For the text-containing cell, return its midpoint in [x, y] coordinate format. 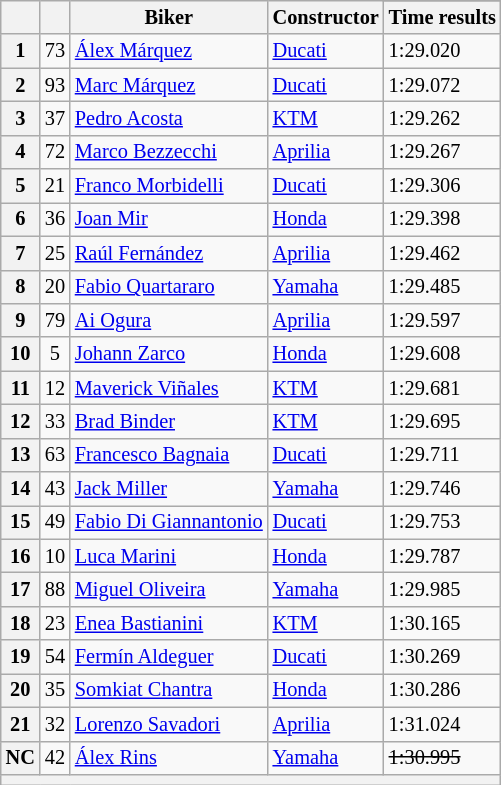
1:29.597 [442, 320]
7 [20, 253]
Enea Bastianini [169, 623]
Miguel Oliveira [169, 589]
Pedro Acosta [169, 118]
NC [20, 758]
1:29.985 [442, 589]
Somkiat Chantra [169, 690]
1:29.608 [442, 354]
Fermín Aldeguer [169, 657]
Álex Márquez [169, 51]
Marco Bezzecchi [169, 152]
1:29.746 [442, 489]
3 [20, 118]
Fabio Quartararo [169, 287]
1:29.072 [442, 85]
63 [55, 455]
1 [20, 51]
1:29.462 [442, 253]
Álex Rins [169, 758]
Brad Binder [169, 421]
1:29.306 [442, 186]
Franco Morbidelli [169, 186]
42 [55, 758]
1:29.787 [442, 556]
6 [20, 219]
8 [20, 287]
Joan Mir [169, 219]
Maverick Viñales [169, 388]
Jack Miller [169, 489]
1:29.485 [442, 287]
1:29.753 [442, 522]
1:29.711 [442, 455]
1:29.398 [442, 219]
35 [55, 690]
14 [20, 489]
1:29.020 [442, 51]
88 [55, 589]
1:30.286 [442, 690]
23 [55, 623]
Johann Zarco [169, 354]
9 [20, 320]
Fabio Di Giannantonio [169, 522]
36 [55, 219]
Biker [169, 17]
79 [55, 320]
16 [20, 556]
13 [20, 455]
17 [20, 589]
32 [55, 724]
18 [20, 623]
73 [55, 51]
43 [55, 489]
Lorenzo Savadori [169, 724]
Ai Ogura [169, 320]
19 [20, 657]
72 [55, 152]
2 [20, 85]
33 [55, 421]
1:30.995 [442, 758]
Luca Marini [169, 556]
1:29.267 [442, 152]
37 [55, 118]
49 [55, 522]
Time results [442, 17]
93 [55, 85]
1:31.024 [442, 724]
54 [55, 657]
1:29.681 [442, 388]
4 [20, 152]
11 [20, 388]
Constructor [326, 17]
25 [55, 253]
Raúl Fernández [169, 253]
Francesco Bagnaia [169, 455]
1:29.262 [442, 118]
1:30.269 [442, 657]
15 [20, 522]
1:30.165 [442, 623]
1:29.695 [442, 421]
Marc Márquez [169, 85]
